Determine the [x, y] coordinate at the center of the cell enclosing the given text.  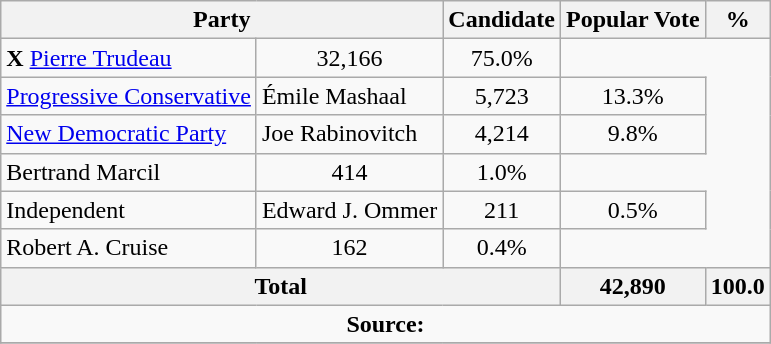
Party [222, 20]
1.0% [502, 172]
Popular Vote [634, 20]
9.8% [634, 134]
4,214 [502, 134]
New Democratic Party [129, 134]
Robert A. Cruise [129, 248]
% [738, 20]
0.5% [634, 210]
42,890 [634, 286]
Independent [129, 210]
5,723 [502, 96]
Candidate [502, 20]
211 [502, 210]
Total [281, 286]
100.0 [738, 286]
Émile Mashaal [349, 96]
Edward J. Ommer [349, 210]
162 [349, 248]
414 [349, 172]
Joe Rabinovitch [349, 134]
X Pierre Trudeau [129, 58]
0.4% [502, 248]
13.3% [634, 96]
Bertrand Marcil [129, 172]
32,166 [349, 58]
75.0% [502, 58]
Source: [386, 324]
Progressive Conservative [129, 96]
